Search for the cell housing the specified text and yield its (x, y) center coordinate. 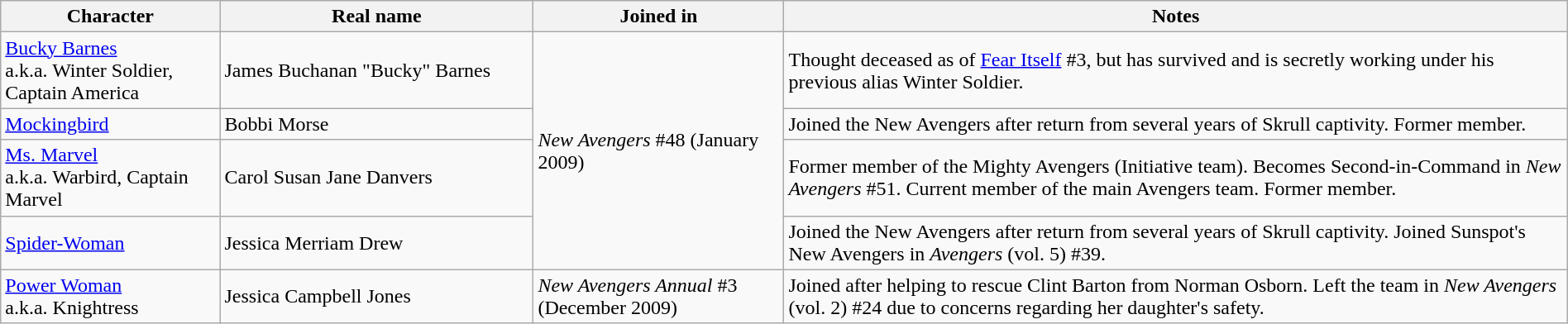
James Buchanan "Bucky" Barnes (377, 70)
Thought deceased as of Fear Itself #3, but has survived and is secretly working under his previous alias Winter Soldier. (1176, 70)
Bobbi Morse (377, 124)
Ms. Marvela.k.a. Warbird, Captain Marvel (111, 178)
Power Womana.k.a. Knightress (111, 296)
Joined the New Avengers after return from several years of Skrull captivity. Joined Sunspot's New Avengers in Avengers (vol. 5) #39. (1176, 243)
Notes (1176, 17)
New Avengers #48 (January 2009) (658, 150)
New Avengers Annual #3 (December 2009) (658, 296)
Carol Susan Jane Danvers (377, 178)
Joined in (658, 17)
Spider-Woman (111, 243)
Jessica Campbell Jones (377, 296)
Mockingbird (111, 124)
Joined the New Avengers after return from several years of Skrull captivity. Former member. (1176, 124)
Real name (377, 17)
Character (111, 17)
Bucky Barnesa.k.a. Winter Soldier, Captain America (111, 70)
Jessica Merriam Drew (377, 243)
